Scan for the cell matching the given text and deliver its [X, Y] coordinate at center. 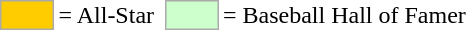
= All-Star [106, 15]
